Locate the cell with the specified text and output its (x, y) center coordinate. 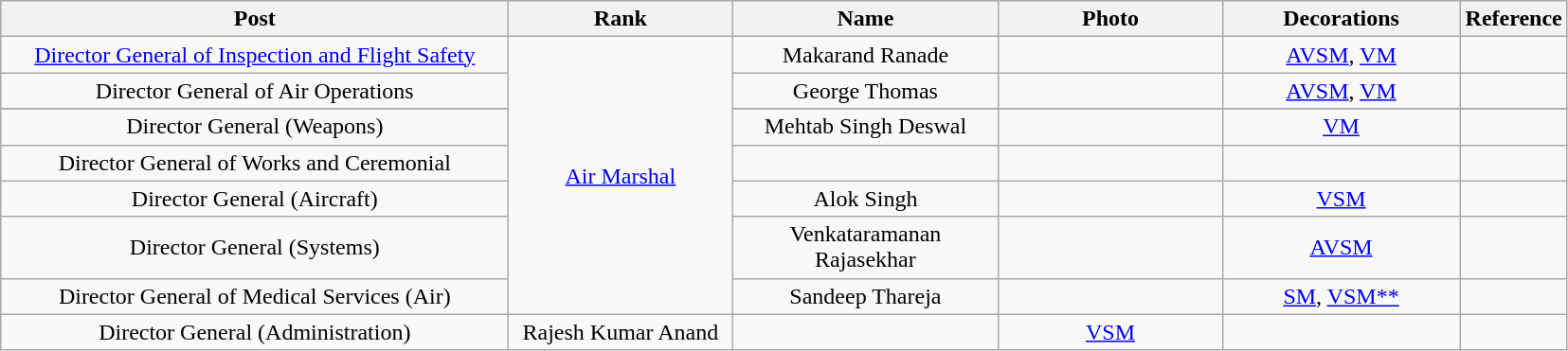
Director General (Administration) (255, 332)
Mehtab Singh Deswal (866, 127)
Makarand Ranade (866, 55)
Director General (Systems) (255, 248)
Rajesh Kumar Anand (621, 332)
Post (255, 19)
Rank (621, 19)
Director General of Works and Ceremonial (255, 163)
Sandeep Thareja (866, 296)
VM (1342, 127)
Photo (1110, 19)
Director General of Inspection and Flight Safety (255, 55)
Director General (Weapons) (255, 127)
Director General of Medical Services (Air) (255, 296)
Venkataramanan Rajasekhar (866, 248)
Alok Singh (866, 199)
Director General of Air Operations (255, 91)
Air Marshal (621, 176)
Director General (Aircraft) (255, 199)
SM, VSM** (1342, 296)
Name (866, 19)
George Thomas (866, 91)
Decorations (1342, 19)
Reference (1514, 19)
AVSM (1342, 248)
